Search for the cell housing the specified text and yield its (x, y) center coordinate. 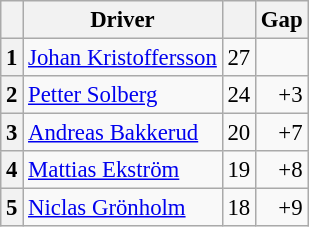
Driver (122, 20)
+9 (281, 208)
1 (12, 58)
19 (238, 170)
+3 (281, 95)
18 (238, 208)
24 (238, 95)
+8 (281, 170)
27 (238, 58)
20 (238, 133)
Mattias Ekström (122, 170)
3 (12, 133)
Petter Solberg (122, 95)
Niclas Grönholm (122, 208)
+7 (281, 133)
Gap (281, 20)
4 (12, 170)
2 (12, 95)
5 (12, 208)
Andreas Bakkerud (122, 133)
Johan Kristoffersson (122, 58)
